Capture the cell that displays the provided text and extract its [X, Y] central coordinate. 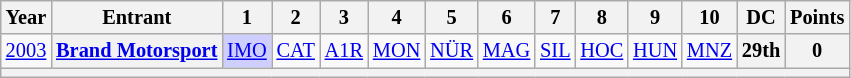
HOC [602, 51]
A1R [344, 51]
5 [452, 17]
9 [655, 17]
SIL [555, 51]
29th [761, 51]
HUN [655, 51]
6 [506, 17]
4 [396, 17]
Year [26, 17]
MAG [506, 51]
MON [396, 51]
IMO [246, 51]
1 [246, 17]
NÜR [452, 51]
7 [555, 17]
10 [710, 17]
2003 [26, 51]
Brand Motorsport [136, 51]
2 [296, 17]
3 [344, 17]
DC [761, 17]
MNZ [710, 51]
Points [817, 17]
8 [602, 17]
Entrant [136, 17]
CAT [296, 51]
0 [817, 51]
